Output the (X, Y) coordinate of the center of the cell containing the given text.  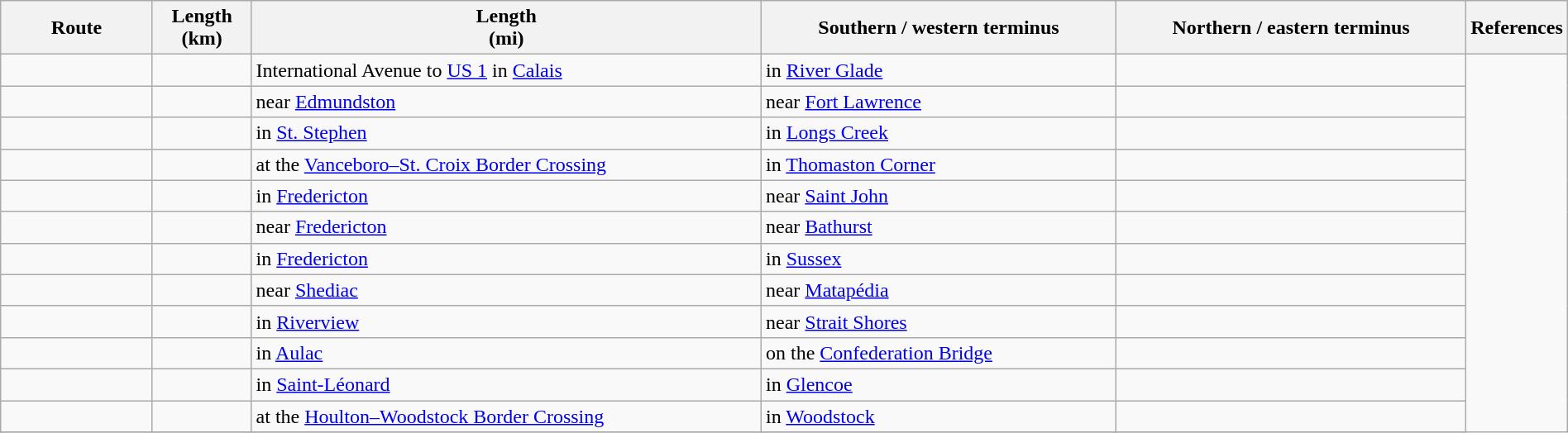
near Shediac (506, 290)
in Thomaston Corner (939, 164)
at the Vanceboro–St. Croix Border Crossing (506, 164)
on the Confederation Bridge (939, 353)
in Woodstock (939, 416)
in Longs Creek (939, 133)
Route (77, 28)
in Glencoe (939, 384)
in Riverview (506, 321)
near Strait Shores (939, 321)
in Aulac (506, 353)
Northern / eastern terminus (1290, 28)
near Edmundston (506, 102)
at the Houlton–Woodstock Border Crossing (506, 416)
International Avenue to US 1 in Calais (506, 70)
Length(mi) (506, 28)
near Fredericton (506, 227)
Length(km) (202, 28)
near Saint John (939, 196)
near Fort Lawrence (939, 102)
in Saint-Léonard (506, 384)
Southern / western terminus (939, 28)
in Sussex (939, 259)
in River Glade (939, 70)
References (1517, 28)
near Matapédia (939, 290)
in St. Stephen (506, 133)
near Bathurst (939, 227)
